Capture the cell that displays the provided text and extract its [X, Y] central coordinate. 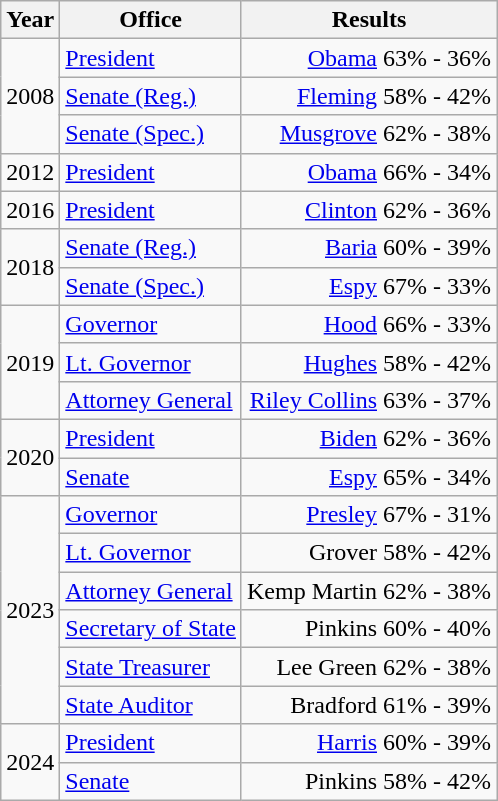
State Auditor [151, 705]
Riley Collins 63% - 37% [368, 400]
Clinton 62% - 36% [368, 210]
Biden 62% - 36% [368, 438]
Obama 63% - 36% [368, 58]
2019 [30, 362]
Harris 60% - 39% [368, 743]
Office [151, 20]
Lee Green 62% - 38% [368, 667]
Presley 67% - 31% [368, 515]
Pinkins 60% - 40% [368, 629]
Grover 58% - 42% [368, 553]
2023 [30, 610]
Bradford 61% - 39% [368, 705]
Results [368, 20]
2018 [30, 267]
Hughes 58% - 42% [368, 362]
Espy 65% - 34% [368, 477]
Year [30, 20]
2012 [30, 172]
Kemp Martin 62% - 38% [368, 591]
Espy 67% - 33% [368, 286]
Obama 66% - 34% [368, 172]
Pinkins 58% - 42% [368, 781]
Fleming 58% - 42% [368, 96]
State Treasurer [151, 667]
Secretary of State [151, 629]
Hood 66% - 33% [368, 324]
Musgrove 62% - 38% [368, 134]
2020 [30, 457]
2024 [30, 762]
2008 [30, 96]
Baria 60% - 39% [368, 248]
2016 [30, 210]
